Detect which cell encompasses the target text, then output its [x, y] center coordinate. 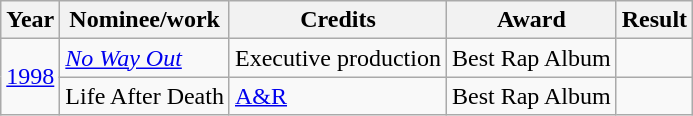
Year [30, 20]
Executive production [338, 58]
Award [531, 20]
A&R [338, 96]
Life After Death [145, 96]
Nominee/work [145, 20]
1998 [30, 77]
Result [654, 20]
Credits [338, 20]
No Way Out [145, 58]
